Detect which cell encompasses the target text, then output its (x, y) center coordinate. 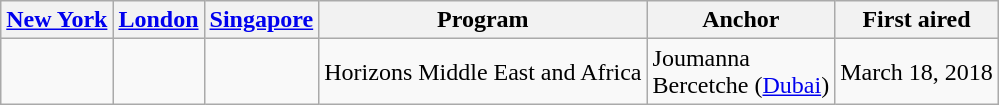
JoumannaBercetche (Dubai) (741, 72)
Program (483, 20)
Singapore (262, 20)
London (158, 20)
Horizons Middle East and Africa (483, 72)
March 18, 2018 (917, 72)
First aired (917, 20)
Anchor (741, 20)
New York (57, 20)
